Identify which cell holds the provided text, then report its [x, y] central coordinate. 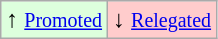
↑ Promoted [54, 20]
↓ Relegated [162, 20]
